Find where the given text appears and provide that cell's center as [X, Y] coordinate. 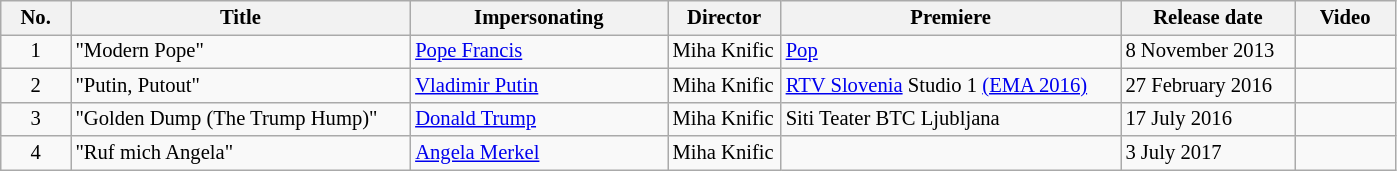
Pop [951, 51]
No. [36, 17]
"Golden Dump (The Trump Hump)" [240, 119]
4 [36, 153]
Vladimir Putin [538, 85]
2 [36, 85]
Title [240, 17]
Video [1345, 17]
Pope Francis [538, 51]
Angela Merkel [538, 153]
Siti Teater BTC Ljubljana [951, 119]
"Putin, Putout" [240, 85]
1 [36, 51]
8 November 2013 [1208, 51]
27 February 2016 [1208, 85]
"Modern Pope" [240, 51]
Donald Trump [538, 119]
Premiere [951, 17]
Director [724, 17]
3 July 2017 [1208, 153]
"Ruf mich Angela" [240, 153]
Impersonating [538, 17]
RTV Slovenia Studio 1 (EMA 2016) [951, 85]
Release date [1208, 17]
17 July 2016 [1208, 119]
3 [36, 119]
